Detect which cell encompasses the target text, then output its [X, Y] center coordinate. 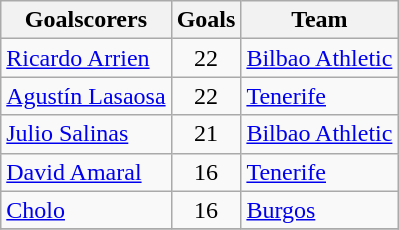
Goals [206, 20]
Agustín Lasaosa [86, 96]
Cholo [86, 210]
David Amaral [86, 172]
Burgos [320, 210]
21 [206, 134]
Goalscorers [86, 20]
Julio Salinas [86, 134]
Team [320, 20]
Ricardo Arrien [86, 58]
